Search for the cell housing the specified text and yield its [X, Y] center coordinate. 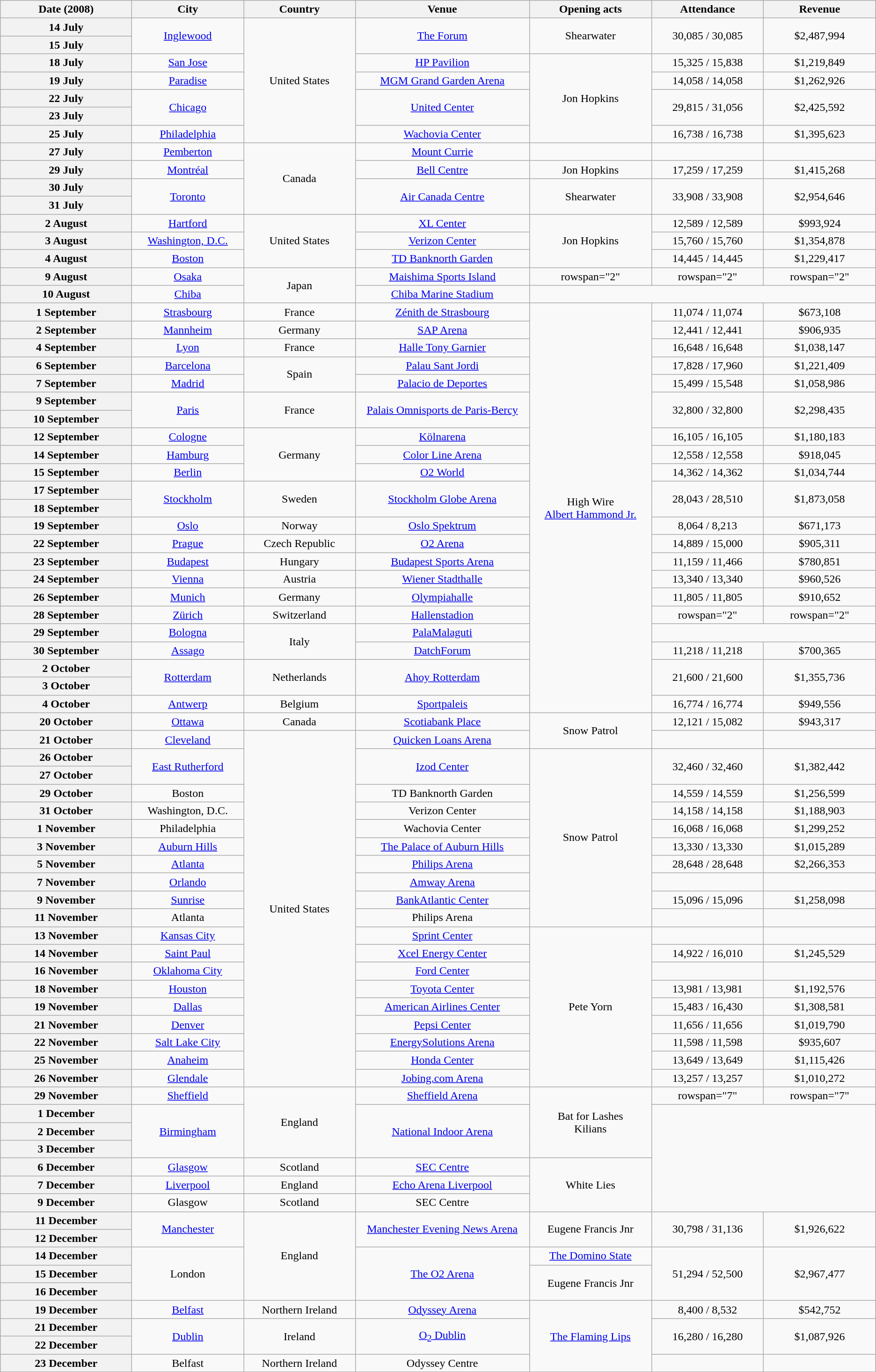
23 December [66, 1363]
30 July [66, 187]
Zürich [188, 615]
$671,173 [820, 526]
16 November [66, 971]
7 November [66, 882]
11 December [66, 1220]
21 November [66, 1024]
Bat for LashesKilians [591, 1123]
25 July [66, 134]
1 December [66, 1114]
O2 World [442, 472]
30 September [66, 650]
14,158 / 14,158 [708, 811]
$960,526 [820, 579]
$1,058,986 [820, 383]
Hungary [299, 562]
11,218 / 11,218 [708, 650]
22 September [66, 544]
28,043 / 28,510 [708, 499]
Stockholm [188, 499]
Ford Center [442, 971]
14 September [66, 454]
Odyssey Centre [442, 1363]
27 October [66, 775]
12 December [66, 1238]
$943,317 [820, 722]
$542,752 [820, 1309]
$673,108 [820, 312]
$1,229,417 [820, 259]
30,085 / 30,085 [708, 36]
29 September [66, 633]
Wiener Stadthalle [442, 579]
11 November [66, 918]
Liverpool [188, 1185]
Bologna [188, 633]
$1,415,268 [820, 169]
2 August [66, 223]
9 November [66, 900]
Palau Sant Jordi [442, 365]
14,058 / 14,058 [708, 80]
$1,221,409 [820, 365]
19 July [66, 80]
Air Canada Centre [442, 196]
29,815 / 31,056 [708, 107]
13,330 / 13,330 [708, 847]
$1,038,147 [820, 348]
High WireAlbert Hammond Jr. [591, 508]
Budapest [188, 562]
Orlando [188, 882]
$1,395,623 [820, 134]
Odyssey Arena [442, 1309]
18 September [66, 508]
15,483 / 16,430 [708, 1007]
The Flaming Lips [591, 1336]
Mount Currie [442, 152]
14,362 / 14,362 [708, 472]
18 July [66, 63]
Stockholm Globe Arena [442, 499]
12,589 / 12,589 [708, 223]
$1,192,576 [820, 989]
2 October [66, 668]
$2,967,477 [820, 1274]
19 December [66, 1309]
$2,266,353 [820, 864]
Honda Center [442, 1060]
18 November [66, 989]
$1,299,252 [820, 829]
Oslo Spektrum [442, 526]
12 September [66, 437]
Houston [188, 989]
$1,355,736 [820, 677]
25 November [66, 1060]
16,648 / 16,648 [708, 348]
Spain [299, 374]
15 July [66, 45]
$2,487,994 [820, 36]
Saint Paul [188, 953]
$1,019,790 [820, 1024]
$1,258,098 [820, 900]
$1,180,183 [820, 437]
Bell Centre [442, 169]
11,074 / 11,074 [708, 312]
Manchester [188, 1229]
Inglewood [188, 36]
Quicken Loans Arena [442, 739]
Chicago [188, 107]
4 August [66, 259]
Palais Omnisports de Paris-Bercy [442, 410]
XL Center [442, 223]
Attendance [708, 9]
$2,298,435 [820, 410]
Sprint Center [442, 935]
13,649 / 13,649 [708, 1060]
2 December [66, 1131]
$1,087,926 [820, 1336]
Kölnarena [442, 437]
4 September [66, 348]
1 November [66, 829]
Italy [299, 642]
$780,851 [820, 562]
BankAtlantic Center [442, 900]
The Forum [442, 36]
15,499 / 15,548 [708, 383]
$1,873,058 [820, 499]
31 October [66, 811]
National Indoor Arena [442, 1131]
3 October [66, 686]
$700,365 [820, 650]
16,774 / 16,774 [708, 704]
19 September [66, 526]
Budapest Sports Arena [442, 562]
5 November [66, 864]
$2,425,592 [820, 107]
14,559 / 14,559 [708, 793]
PalaMalaguti [442, 633]
11,598 / 11,598 [708, 1042]
23 July [66, 116]
Berlin [188, 472]
Ireland [299, 1336]
Norway [299, 526]
Assago [188, 650]
Anaheim [188, 1060]
32,460 / 32,460 [708, 766]
51,294 / 52,500 [708, 1274]
Revenue [820, 9]
Cleveland [188, 739]
29 October [66, 793]
14,445 / 14,445 [708, 259]
Birmingham [188, 1131]
26 October [66, 757]
Scotiabank Place [442, 722]
22 November [66, 1042]
$1,034,744 [820, 472]
21 December [66, 1327]
21,600 / 21,600 [708, 677]
22 July [66, 98]
Date (2008) [66, 9]
4 October [66, 704]
Oslo [188, 526]
$1,256,599 [820, 793]
Venue [442, 9]
3 November [66, 847]
Sunrise [188, 900]
17,259 / 17,259 [708, 169]
Salt Lake City [188, 1042]
6 September [66, 365]
Mannheim [188, 330]
Toronto [188, 196]
HP Pavilion [442, 63]
Oklahoma City [188, 971]
$918,045 [820, 454]
$949,556 [820, 704]
Osaka [188, 277]
Pete Yorn [591, 1007]
11,159 / 11,466 [708, 562]
11,805 / 11,805 [708, 597]
10 August [66, 294]
$935,607 [820, 1042]
Sweden [299, 499]
O2 Dublin [442, 1336]
Madrid [188, 383]
12,121 / 15,082 [708, 722]
Paradise [188, 80]
13 November [66, 935]
16,738 / 16,738 [708, 134]
3 August [66, 241]
14,889 / 15,000 [708, 544]
2 September [66, 330]
20 October [66, 722]
Lyon [188, 348]
Strasbourg [188, 312]
$1,010,272 [820, 1078]
29 November [66, 1096]
$1,245,529 [820, 953]
$906,935 [820, 330]
San Jose [188, 63]
Country [299, 9]
$1,308,581 [820, 1007]
East Rutherford [188, 766]
29 July [66, 169]
Austria [299, 579]
16,105 / 16,105 [708, 437]
Prague [188, 544]
17,828 / 17,960 [708, 365]
11,656 / 11,656 [708, 1024]
Zénith de Strasbourg [442, 312]
The O2 Arena [442, 1274]
The Palace of Auburn Hills [442, 847]
14 November [66, 953]
Paris [188, 410]
White Lies [591, 1185]
16,068 / 16,068 [708, 829]
EnergySolutions Arena [442, 1042]
31 July [66, 205]
Jobing.com Arena [442, 1078]
City [188, 9]
13,340 / 13,340 [708, 579]
Palacio de Deportes [442, 383]
SAP Arena [442, 330]
19 November [66, 1007]
O2 Arena [442, 544]
26 September [66, 597]
Antwerp [188, 704]
$1,382,442 [820, 766]
Japan [299, 285]
13,257 / 13,257 [708, 1078]
Kansas City [188, 935]
$1,354,878 [820, 241]
Manchester Evening News Arena [442, 1229]
Pemberton [188, 152]
22 December [66, 1345]
6 December [66, 1167]
13,981 / 13,981 [708, 989]
DatchForum [442, 650]
Olympiahalle [442, 597]
$1,115,426 [820, 1060]
$905,311 [820, 544]
10 September [66, 419]
Czech Republic [299, 544]
$2,954,646 [820, 196]
9 September [66, 401]
15,760 / 15,760 [708, 241]
33,908 / 33,908 [708, 196]
Sheffield Arena [442, 1096]
Chiba Marine Stadium [442, 294]
7 September [66, 383]
9 December [66, 1203]
15,096 / 15,096 [708, 900]
Amway Arena [442, 882]
14 December [66, 1256]
30,798 / 31,136 [708, 1229]
Rotterdam [188, 677]
Ottawa [188, 722]
7 December [66, 1185]
8,064 / 8,213 [708, 526]
Izod Center [442, 766]
16 December [66, 1292]
12,558 / 12,558 [708, 454]
Chiba [188, 294]
The Domino State [591, 1256]
32,800 / 32,800 [708, 410]
London [188, 1274]
Dublin [188, 1336]
Hallenstadion [442, 615]
Toyota Center [442, 989]
Xcel Energy Center [442, 953]
Cologne [188, 437]
Vienna [188, 579]
$910,652 [820, 597]
Halle Tony Garnier [442, 348]
3 December [66, 1149]
8,400 / 8,532 [708, 1309]
American Airlines Center [442, 1007]
Belgium [299, 704]
Hartford [188, 223]
26 November [66, 1078]
15 December [66, 1274]
$1,262,926 [820, 80]
14,922 / 16,010 [708, 953]
23 September [66, 562]
Sportpaleis [442, 704]
Opening acts [591, 9]
Denver [188, 1024]
$1,219,849 [820, 63]
15,325 / 15,838 [708, 63]
14 July [66, 27]
17 September [66, 490]
Dallas [188, 1007]
Munich [188, 597]
Color Line Arena [442, 454]
1 September [66, 312]
$1,188,903 [820, 811]
28,648 / 28,648 [708, 864]
Echo Arena Liverpool [442, 1185]
MGM Grand Garden Arena [442, 80]
Pepsi Center [442, 1024]
27 July [66, 152]
Glendale [188, 1078]
12,441 / 12,441 [708, 330]
Switzerland [299, 615]
Ahoy Rotterdam [442, 677]
$1,926,622 [820, 1229]
$993,924 [820, 223]
Hamburg [188, 454]
$1,015,289 [820, 847]
Sheffield [188, 1096]
Maishima Sports Island [442, 277]
Montréal [188, 169]
24 September [66, 579]
Auburn Hills [188, 847]
Barcelona [188, 365]
9 August [66, 277]
16,280 / 16,280 [708, 1336]
Netherlands [299, 677]
15 September [66, 472]
28 September [66, 615]
21 October [66, 739]
United Center [442, 107]
